Detect which cell encompasses the target text, then output its [X, Y] center coordinate. 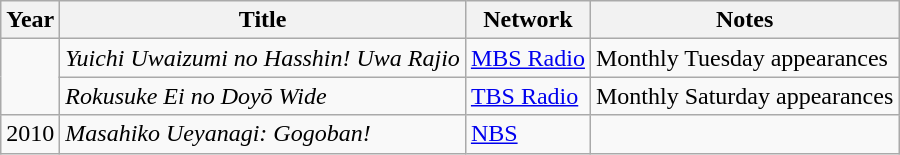
Monthly Tuesday appearances [744, 58]
NBS [528, 134]
2010 [30, 134]
Yuichi Uwaizumi no Hasshin! Uwa Rajio [263, 58]
TBS Radio [528, 96]
Masahiko Ueyanagi: Gogoban! [263, 134]
Monthly Saturday appearances [744, 96]
Year [30, 20]
Rokusuke Ei no Doyō Wide [263, 96]
Notes [744, 20]
Network [528, 20]
Title [263, 20]
MBS Radio [528, 58]
